Find where the given text appears and provide that cell's center as (X, Y) coordinate. 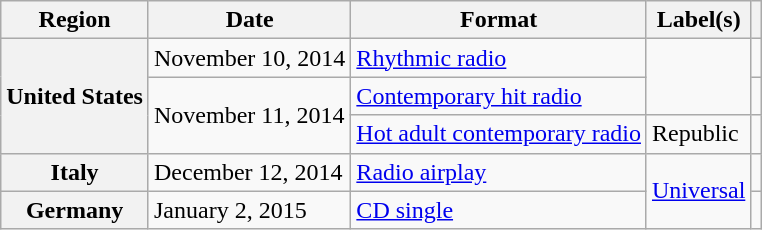
CD single (499, 210)
Universal (698, 191)
Rhythmic radio (499, 58)
November 11, 2014 (249, 115)
Hot adult contemporary radio (499, 134)
Italy (75, 172)
United States (75, 96)
Radio airplay (499, 172)
January 2, 2015 (249, 210)
Contemporary hit radio (499, 96)
December 12, 2014 (249, 172)
Label(s) (698, 20)
Date (249, 20)
Germany (75, 210)
Region (75, 20)
November 10, 2014 (249, 58)
Format (499, 20)
Republic (698, 134)
